Determine the [x, y] coordinate at the center of the cell enclosing the given text.  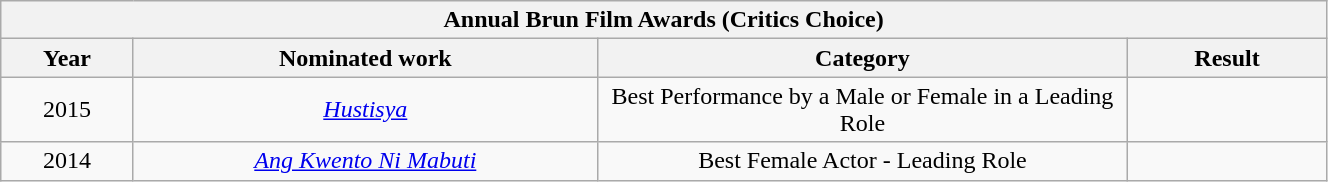
2014 [68, 161]
Best Performance by a Male or Female in a Leading Role [862, 110]
Result [1228, 58]
Ang Kwento Ni Mabuti [365, 161]
2015 [68, 110]
Hustisya [365, 110]
Nominated work [365, 58]
Best Female Actor - Leading Role [862, 161]
Category [862, 58]
Year [68, 58]
Annual Brun Film Awards (Critics Choice) [664, 20]
